Find where the given text appears and provide that cell's center as (X, Y) coordinate. 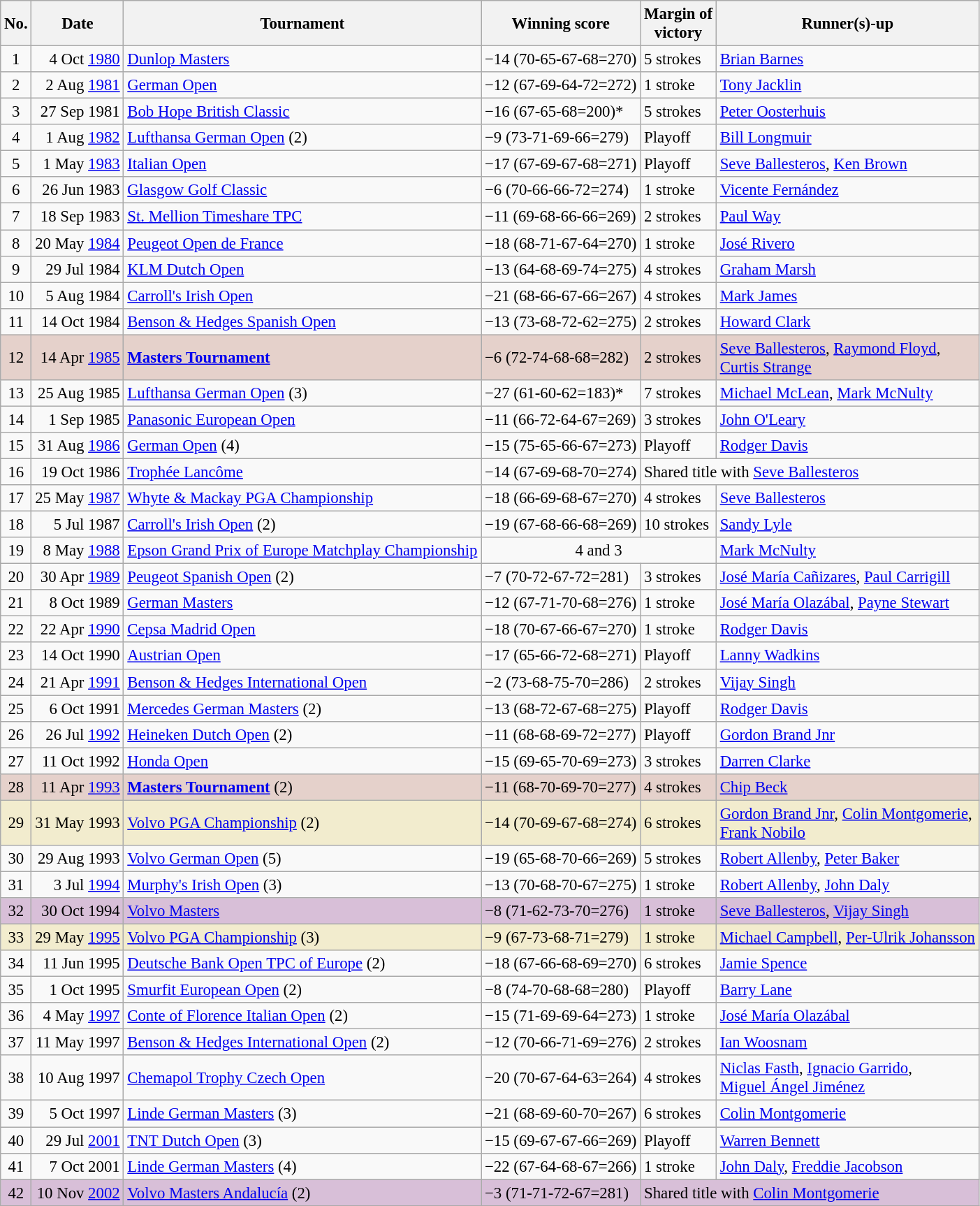
Sandy Lyle (847, 525)
25 (16, 709)
Peugeot Open de France (302, 243)
5 Aug 1984 (78, 296)
José María Cañizares, Paul Carrigill (847, 577)
German Open (4) (302, 446)
Tournament (302, 24)
Margin ofvictory (679, 24)
26 (16, 734)
Masters Tournament (302, 358)
Trophée Lancôme (302, 472)
21 Apr 1991 (78, 682)
12 (16, 358)
German Open (302, 85)
−18 (66-69-68-67=270) (561, 498)
Cepsa Madrid Open (302, 630)
30 (16, 859)
−12 (67-69-64-72=272) (561, 85)
3 Jul 1994 (78, 885)
5 Jul 1987 (78, 525)
14 Oct 1990 (78, 656)
Peugeot Spanish Open (2) (302, 577)
Seve Ballesteros (847, 498)
Italian Open (302, 164)
7 Oct 2001 (78, 1166)
−21 (68-66-67-66=267) (561, 296)
Gordon Brand Jnr (847, 734)
7 (16, 217)
14 Apr 1985 (78, 358)
30 Apr 1989 (78, 577)
31 May 1993 (78, 823)
Michael Campbell, Per-Ulrik Johansson (847, 938)
−20 (70-67-64-63=264) (561, 1077)
7 strokes (679, 393)
27 Sep 1981 (78, 112)
Darren Clarke (847, 761)
Epson Grand Prix of Europe Matchplay Championship (302, 551)
Mercedes German Masters (2) (302, 709)
−14 (67-69-68-70=274) (561, 472)
17 (16, 498)
−3 (71-71-72-67=281) (561, 1193)
−8 (74-70-68-68=280) (561, 990)
José María Olazábal, Payne Stewart (847, 603)
No. (16, 24)
−17 (65-66-72-68=271) (561, 656)
28 (16, 787)
−15 (69-67-67-66=269) (561, 1140)
40 (16, 1140)
Vijay Singh (847, 682)
14 (16, 419)
Lufthansa German Open (2) (302, 138)
Shared title with Colin Montgomerie (810, 1193)
German Masters (302, 603)
Mark James (847, 296)
−18 (68-71-67-64=270) (561, 243)
2 (16, 85)
11 Oct 1992 (78, 761)
29 May 1995 (78, 938)
Robert Allenby, John Daly (847, 885)
29 Jul 2001 (78, 1140)
39 (16, 1114)
6 Oct 1991 (78, 709)
15 (16, 446)
25 Aug 1985 (78, 393)
35 (16, 990)
Linde German Masters (4) (302, 1166)
8 Oct 1989 (78, 603)
32 (16, 911)
Conte of Florence Italian Open (2) (302, 1016)
Benson & Hedges International Open (2) (302, 1042)
25 May 1987 (78, 498)
−21 (68-69-60-70=267) (561, 1114)
36 (16, 1016)
−17 (67-69-67-68=271) (561, 164)
26 Jun 1983 (78, 191)
Smurfit European Open (2) (302, 990)
−6 (70-66-66-72=274) (561, 191)
Paul Way (847, 217)
29 Jul 1984 (78, 269)
−6 (72-74-68-68=282) (561, 358)
−22 (67-64-68-67=266) (561, 1166)
33 (16, 938)
Seve Ballesteros, Raymond Floyd, Curtis Strange (847, 358)
Volvo PGA Championship (2) (302, 823)
Vicente Fernández (847, 191)
St. Mellion Timeshare TPC (302, 217)
11 May 1997 (78, 1042)
6 (16, 191)
10 Nov 2002 (78, 1193)
19 Oct 1986 (78, 472)
24 (16, 682)
10 strokes (679, 525)
Bob Hope British Classic (302, 112)
Carroll's Irish Open (2) (302, 525)
Carroll's Irish Open (302, 296)
Chemapol Trophy Czech Open (302, 1077)
−19 (67-68-66-68=269) (561, 525)
Lufthansa German Open (3) (302, 393)
Dunlop Masters (302, 59)
−11 (69-68-66-66=269) (561, 217)
−13 (70-68-70-67=275) (561, 885)
Date (78, 24)
KLM Dutch Open (302, 269)
21 (16, 603)
Volvo German Open (5) (302, 859)
−8 (71-62-73-70=276) (561, 911)
1 Aug 1982 (78, 138)
−9 (67-73-68-71=279) (561, 938)
−16 (67-65-68=200)* (561, 112)
−13 (64-68-69-74=275) (561, 269)
Howard Clark (847, 321)
9 (16, 269)
16 (16, 472)
Benson & Hedges International Open (302, 682)
−27 (61-60-62=183)* (561, 393)
18 Sep 1983 (78, 217)
22 Apr 1990 (78, 630)
Whyte & Mackay PGA Championship (302, 498)
20 May 1984 (78, 243)
37 (16, 1042)
11 Apr 1993 (78, 787)
Tony Jacklin (847, 85)
Michael McLean, Mark McNulty (847, 393)
29 (16, 823)
−2 (73-68-75-70=286) (561, 682)
31 (16, 885)
8 May 1988 (78, 551)
Heineken Dutch Open (2) (302, 734)
Robert Allenby, Peter Baker (847, 859)
−15 (71-69-69-64=273) (561, 1016)
13 (16, 393)
4 (16, 138)
31 Aug 1986 (78, 446)
2 Aug 1981 (78, 85)
Panasonic European Open (302, 419)
5 Oct 1997 (78, 1114)
Lanny Wadkins (847, 656)
Masters Tournament (2) (302, 787)
38 (16, 1077)
Benson & Hedges Spanish Open (302, 321)
1 Sep 1985 (78, 419)
Volvo PGA Championship (3) (302, 938)
Gordon Brand Jnr, Colin Montgomerie, Frank Nobilo (847, 823)
−14 (70-69-67-68=274) (561, 823)
Volvo Masters (302, 911)
14 Oct 1984 (78, 321)
26 Jul 1992 (78, 734)
1 (16, 59)
Honda Open (302, 761)
Seve Ballesteros, Ken Brown (847, 164)
−19 (65-68-70-66=269) (561, 859)
−14 (70-65-67-68=270) (561, 59)
Barry Lane (847, 990)
27 (16, 761)
10 Aug 1997 (78, 1077)
Glasgow Golf Classic (302, 191)
−11 (68-70-69-70=277) (561, 787)
42 (16, 1193)
8 (16, 243)
Warren Bennett (847, 1140)
30 Oct 1994 (78, 911)
Graham Marsh (847, 269)
John O'Leary (847, 419)
22 (16, 630)
−12 (70-66-71-69=276) (561, 1042)
18 (16, 525)
Seve Ballesteros, Vijay Singh (847, 911)
20 (16, 577)
−11 (68-68-69-72=277) (561, 734)
Winning score (561, 24)
4 Oct 1980 (78, 59)
−12 (67-71-70-68=276) (561, 603)
John Daly, Freddie Jacobson (847, 1166)
−15 (69-65-70-69=273) (561, 761)
Runner(s)-up (847, 24)
41 (16, 1166)
3 (16, 112)
Austrian Open (302, 656)
−13 (73-68-72-62=275) (561, 321)
−18 (70-67-66-67=270) (561, 630)
Shared title with Seve Ballesteros (810, 472)
10 (16, 296)
−11 (66-72-64-67=269) (561, 419)
Colin Montgomerie (847, 1114)
19 (16, 551)
José Rivero (847, 243)
Brian Barnes (847, 59)
TNT Dutch Open (3) (302, 1140)
Ian Woosnam (847, 1042)
Deutsche Bank Open TPC of Europe (2) (302, 964)
Murphy's Irish Open (3) (302, 885)
−7 (70-72-67-72=281) (561, 577)
Volvo Masters Andalucía (2) (302, 1193)
Linde German Masters (3) (302, 1114)
1 Oct 1995 (78, 990)
29 Aug 1993 (78, 859)
−13 (68-72-67-68=275) (561, 709)
−9 (73-71-69-66=279) (561, 138)
4 and 3 (599, 551)
4 May 1997 (78, 1016)
23 (16, 656)
−18 (67-66-68-69=270) (561, 964)
11 Jun 1995 (78, 964)
Bill Longmuir (847, 138)
Peter Oosterhuis (847, 112)
Niclas Fasth, Ignacio Garrido, Miguel Ángel Jiménez (847, 1077)
5 (16, 164)
Mark McNulty (847, 551)
−15 (75-65-66-67=273) (561, 446)
Chip Beck (847, 787)
11 (16, 321)
José María Olazábal (847, 1016)
Jamie Spence (847, 964)
1 May 1983 (78, 164)
34 (16, 964)
